Return [x, y] of the center of cell containing provided text 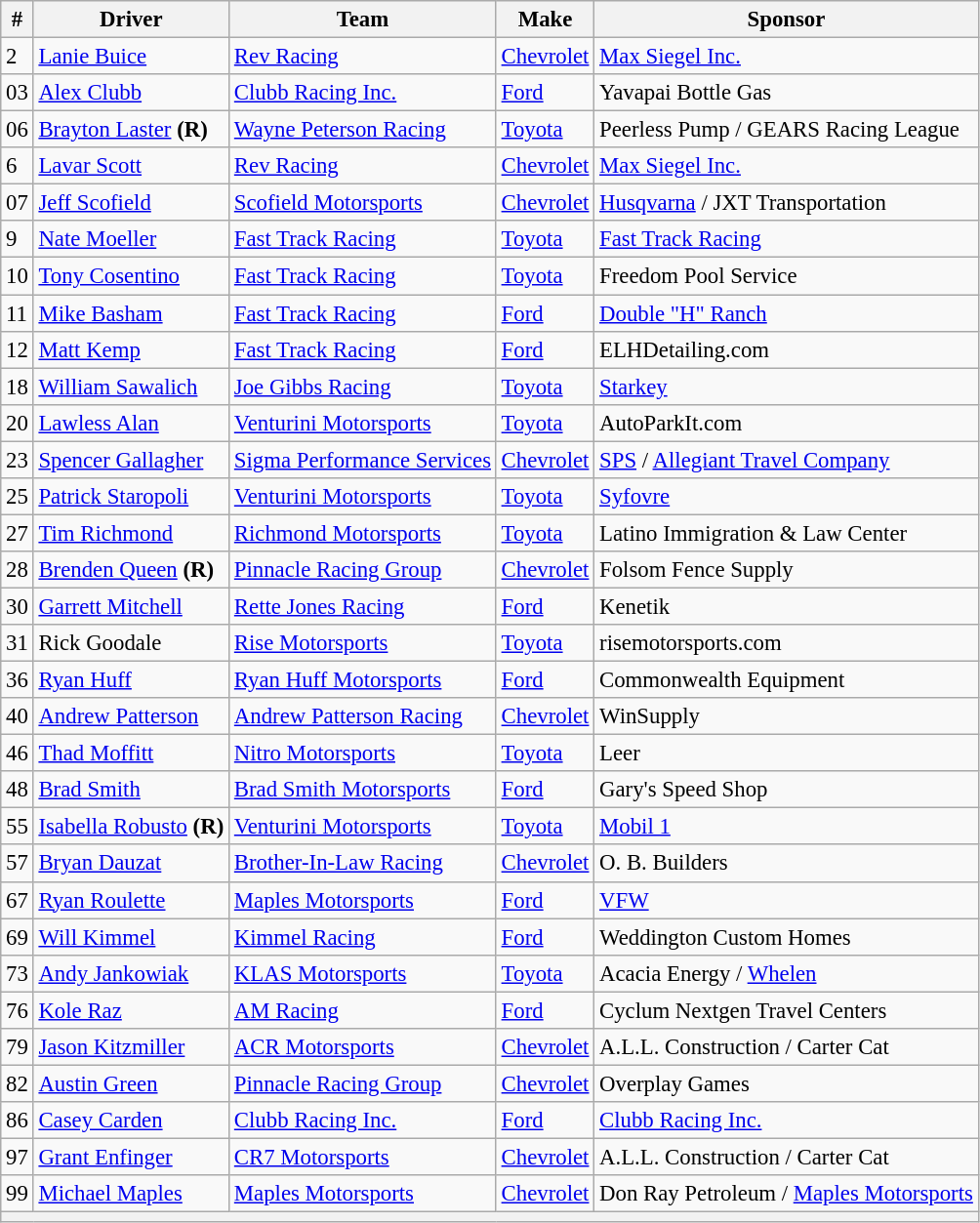
76 [18, 1010]
Husqvarna / JXT Transportation [787, 203]
O. B. Builders [787, 864]
48 [18, 790]
Isabella Robusto (R) [131, 827]
Gary's Speed Shop [787, 790]
10 [18, 276]
Richmond Motorsports [363, 533]
03 [18, 93]
Sigma Performance Services [363, 460]
Lanie Buice [131, 57]
Jason Kitzmiller [131, 1047]
11 [18, 313]
6 [18, 166]
Don Ray Petroleum / Maples Motorsports [787, 1194]
VFW [787, 900]
Matt Kemp [131, 349]
Michael Maples [131, 1194]
ACR Motorsports [363, 1047]
Thad Moffitt [131, 754]
Driver [131, 20]
9 [18, 239]
Team [363, 20]
79 [18, 1047]
86 [18, 1121]
57 [18, 864]
Acacia Energy / Whelen [787, 973]
AutoParkIt.com [787, 423]
Will Kimmel [131, 937]
46 [18, 754]
Casey Carden [131, 1121]
Kenetik [787, 606]
Double "H" Ranch [787, 313]
Mike Basham [131, 313]
Alex Clubb [131, 93]
Andy Jankowiak [131, 973]
AM Racing [363, 1010]
Brad Smith Motorsports [363, 790]
30 [18, 606]
55 [18, 827]
WinSupply [787, 716]
73 [18, 973]
27 [18, 533]
Wayne Peterson Racing [363, 130]
Syfovre [787, 497]
Mobil 1 [787, 827]
Folsom Fence Supply [787, 570]
28 [18, 570]
Austin Green [131, 1083]
KLAS Motorsports [363, 973]
SPS / Allegiant Travel Company [787, 460]
Rise Motorsports [363, 643]
Starkey [787, 387]
07 [18, 203]
18 [18, 387]
Andrew Patterson Racing [363, 716]
Leer [787, 754]
Make [545, 20]
William Sawalich [131, 387]
Weddington Custom Homes [787, 937]
Lavar Scott [131, 166]
2 [18, 57]
36 [18, 680]
67 [18, 900]
Sponsor [787, 20]
Kimmel Racing [363, 937]
Latino Immigration & Law Center [787, 533]
Garrett Mitchell [131, 606]
Brayton Laster (R) [131, 130]
82 [18, 1083]
Ryan Roulette [131, 900]
Nate Moeller [131, 239]
Rick Goodale [131, 643]
Rette Jones Racing [363, 606]
40 [18, 716]
23 [18, 460]
Nitro Motorsports [363, 754]
Yavapai Bottle Gas [787, 93]
# [18, 20]
Spencer Gallagher [131, 460]
Lawless Alan [131, 423]
Peerless Pump / GEARS Racing League [787, 130]
risemotorsports.com [787, 643]
Kole Raz [131, 1010]
Ryan Huff [131, 680]
99 [18, 1194]
Cyclum Nextgen Travel Centers [787, 1010]
Grant Enfinger [131, 1157]
Scofield Motorsports [363, 203]
CR7 Motorsports [363, 1157]
Andrew Patterson [131, 716]
12 [18, 349]
Brother-In-Law Racing [363, 864]
ELHDetailing.com [787, 349]
97 [18, 1157]
69 [18, 937]
Brad Smith [131, 790]
31 [18, 643]
Tony Cosentino [131, 276]
Overplay Games [787, 1083]
Freedom Pool Service [787, 276]
06 [18, 130]
Patrick Staropoli [131, 497]
Bryan Dauzat [131, 864]
Tim Richmond [131, 533]
Ryan Huff Motorsports [363, 680]
Brenden Queen (R) [131, 570]
20 [18, 423]
25 [18, 497]
Joe Gibbs Racing [363, 387]
Commonwealth Equipment [787, 680]
Jeff Scofield [131, 203]
